Scan for the cell matching the given text and deliver its [X, Y] coordinate at center. 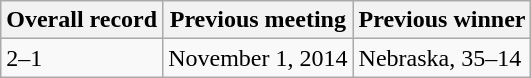
November 1, 2014 [258, 58]
Nebraska, 35–14 [442, 58]
Overall record [82, 20]
Previous meeting [258, 20]
2–1 [82, 58]
Previous winner [442, 20]
